From the cell containing the given text, extract its center point as [x, y] coordinate. 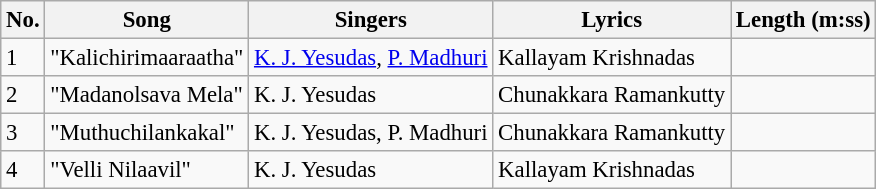
No. [23, 20]
Singers [371, 20]
"Muthuchilankakal" [147, 133]
4 [23, 170]
Song [147, 20]
"Velli Nilaavil" [147, 170]
"Kalichirimaaraatha" [147, 58]
Lyrics [612, 20]
3 [23, 133]
"Madanolsava Mela" [147, 95]
Length (m:ss) [804, 20]
2 [23, 95]
1 [23, 58]
